Find where the given text appears and provide that cell's center as (X, Y) coordinate. 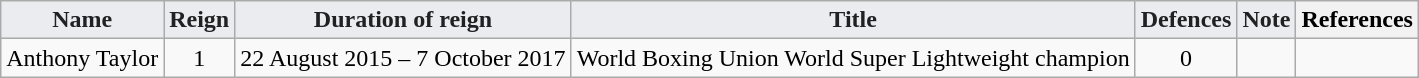
Name (82, 20)
Title (853, 20)
Reign (200, 20)
Defences (1186, 20)
1 (200, 58)
0 (1186, 58)
World Boxing Union World Super Lightweight champion (853, 58)
Duration of reign (403, 20)
References (1358, 20)
Note (1266, 20)
Anthony Taylor (82, 58)
22 August 2015 – 7 October 2017 (403, 58)
